Return the [X, Y] coordinate for the center point of the cell that contains the specified text.  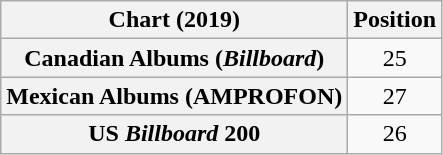
26 [395, 134]
Position [395, 20]
Canadian Albums (Billboard) [174, 58]
Mexican Albums (AMPROFON) [174, 96]
25 [395, 58]
US Billboard 200 [174, 134]
27 [395, 96]
Chart (2019) [174, 20]
